Provide the [X, Y] coordinate of the cell's center where the given text is located.  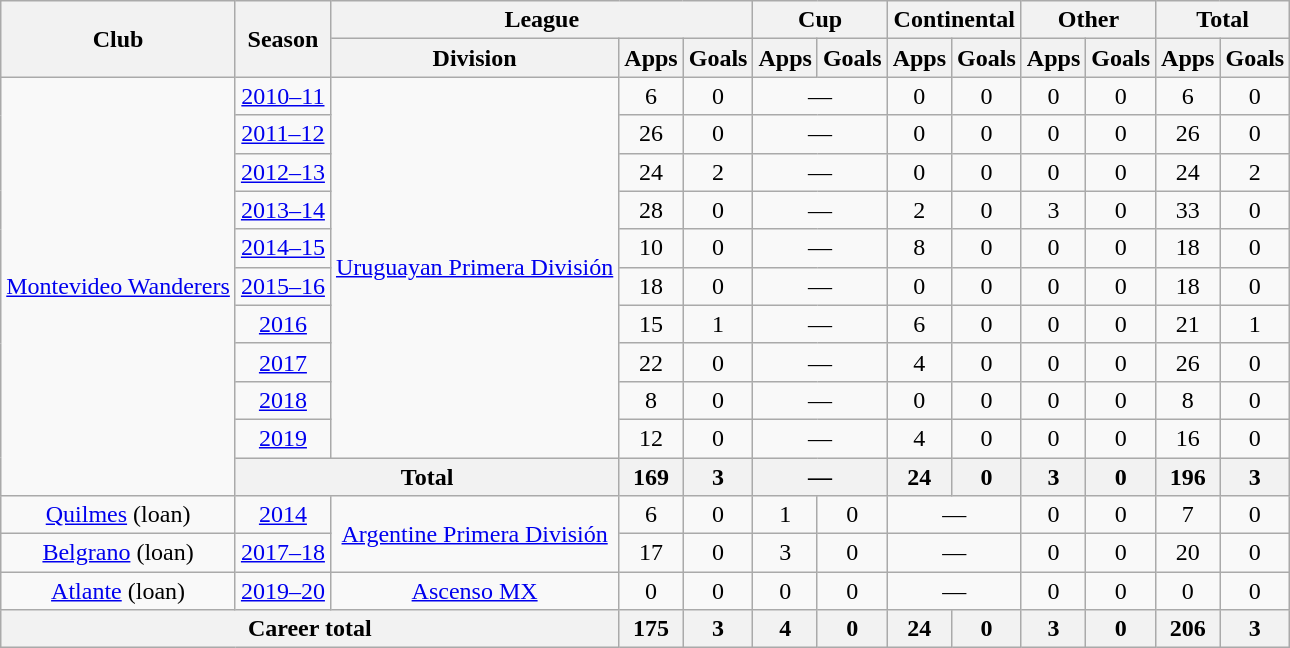
16 [1188, 438]
2012–13 [282, 172]
28 [651, 210]
175 [651, 629]
12 [651, 438]
7 [1188, 515]
Career total [310, 629]
169 [651, 477]
Belgrano (loan) [118, 553]
2015–16 [282, 286]
206 [1188, 629]
2019 [282, 438]
League [542, 20]
15 [651, 324]
2011–12 [282, 134]
2016 [282, 324]
Ascenso MX [474, 591]
Uruguayan Primera División [474, 268]
196 [1188, 477]
2013–14 [282, 210]
Cup [820, 20]
21 [1188, 324]
2017–18 [282, 553]
Season [282, 39]
2010–11 [282, 96]
2019–20 [282, 591]
33 [1188, 210]
20 [1188, 553]
2014–15 [282, 248]
Continental [954, 20]
Quilmes (loan) [118, 515]
2014 [282, 515]
17 [651, 553]
2018 [282, 400]
Argentine Primera División [474, 534]
Atlante (loan) [118, 591]
22 [651, 362]
Other [1088, 20]
Division [474, 58]
Club [118, 39]
2017 [282, 362]
10 [651, 248]
Montevideo Wanderers [118, 286]
